Extract the [x, y] coordinate from the center of the cell holding the provided text.  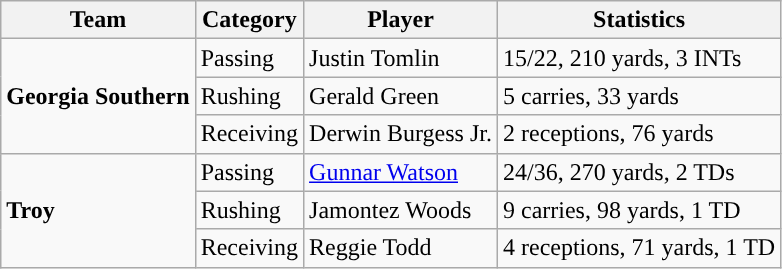
Player [401, 20]
Gerald Green [401, 96]
Statistics [638, 20]
Gunnar Watson [401, 172]
9 carries, 98 yards, 1 TD [638, 210]
4 receptions, 71 yards, 1 TD [638, 248]
Reggie Todd [401, 248]
Jamontez Woods [401, 210]
Derwin Burgess Jr. [401, 134]
15/22, 210 yards, 3 INTs [638, 58]
Troy [98, 210]
2 receptions, 76 yards [638, 134]
Category [249, 20]
Justin Tomlin [401, 58]
Georgia Southern [98, 96]
24/36, 270 yards, 2 TDs [638, 172]
5 carries, 33 yards [638, 96]
Team [98, 20]
